Extract the (X, Y) coordinate from the center of the cell holding the provided text.  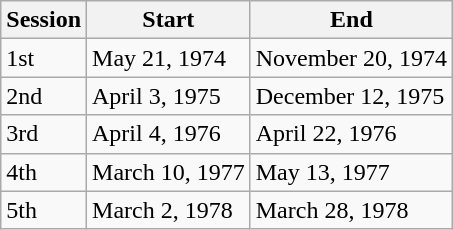
Session (44, 20)
April 22, 1976 (351, 134)
March 2, 1978 (169, 210)
2nd (44, 96)
May 21, 1974 (169, 58)
May 13, 1977 (351, 172)
November 20, 1974 (351, 58)
4th (44, 172)
End (351, 20)
1st (44, 58)
April 3, 1975 (169, 96)
March 10, 1977 (169, 172)
5th (44, 210)
April 4, 1976 (169, 134)
December 12, 1975 (351, 96)
Start (169, 20)
3rd (44, 134)
March 28, 1978 (351, 210)
